Locate the cell with the specified text and output its [X, Y] center coordinate. 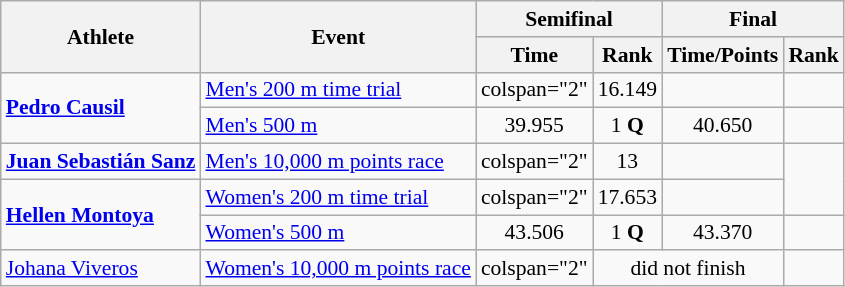
43.506 [534, 233]
Athlete [101, 36]
Pedro Causil [101, 108]
Women's 200 m time trial [338, 197]
Semifinal [569, 19]
Johana Viveros [101, 269]
Women's 500 m [338, 233]
Women's 10,000 m points race [338, 269]
16.149 [628, 90]
Final [753, 19]
Time/Points [722, 55]
Event [338, 36]
17.653 [628, 197]
Time [534, 55]
Men's 200 m time trial [338, 90]
13 [628, 162]
Men's 10,000 m points race [338, 162]
did not finish [688, 269]
39.955 [534, 126]
Hellen Montoya [101, 214]
43.370 [722, 233]
Men's 500 m [338, 126]
Juan Sebastián Sanz [101, 162]
40.650 [722, 126]
